Capture the cell that displays the provided text and extract its [X, Y] central coordinate. 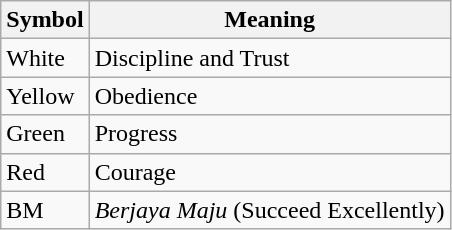
Obedience [270, 96]
Berjaya Maju (Succeed Excellently) [270, 210]
White [45, 58]
Meaning [270, 20]
Courage [270, 172]
Progress [270, 134]
Discipline and Trust [270, 58]
BM [45, 210]
Symbol [45, 20]
Green [45, 134]
Yellow [45, 96]
Red [45, 172]
